Extract the (x, y) coordinate from the center of the cell holding the provided text.  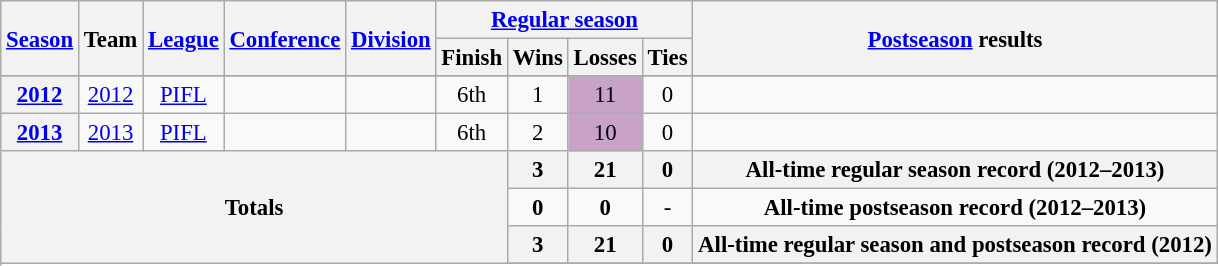
All-time postseason record (2012–2013) (955, 208)
Wins (538, 58)
Totals (254, 208)
League (184, 38)
Losses (605, 58)
11 (605, 95)
Postseason results (955, 38)
Season (40, 38)
All-time regular season record (2012–2013) (955, 170)
10 (605, 133)
2 (538, 133)
Division (391, 38)
Conference (285, 38)
1 (538, 95)
Regular season (564, 20)
Finish (472, 58)
Ties (668, 58)
All-time regular season and postseason record (2012) (955, 245)
Team (110, 38)
- (668, 208)
